For the text-containing cell, return its midpoint in (x, y) coordinate format. 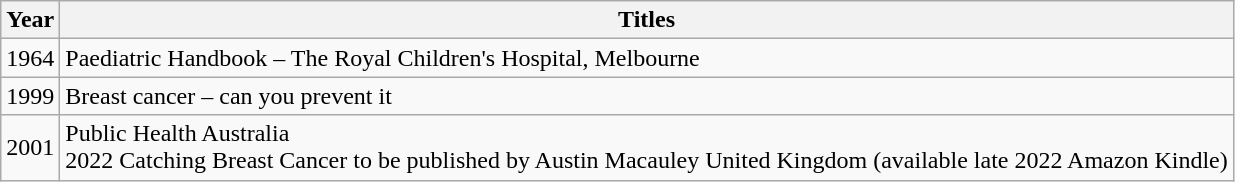
1964 (30, 58)
Paediatric Handbook – The Royal Children's Hospital, Melbourne (646, 58)
Public Health Australia2022 Catching Breast Cancer to be published by Austin Macauley United Kingdom (available late 2022 Amazon Kindle) (646, 148)
2001 (30, 148)
Year (30, 20)
Titles (646, 20)
Breast cancer – can you prevent it (646, 96)
1999 (30, 96)
